Extract the (X, Y) coordinate from the center of the cell holding the provided text.  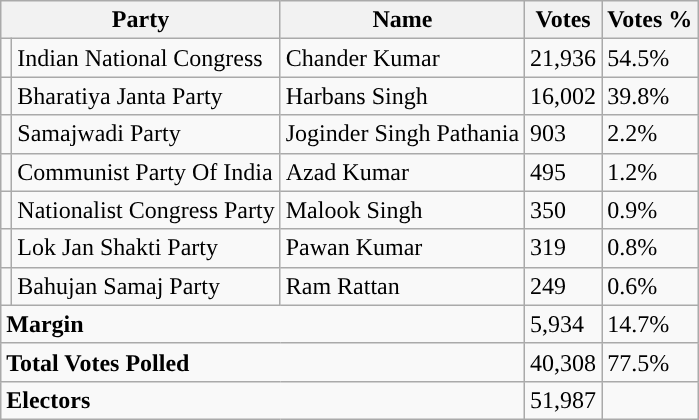
21,936 (564, 58)
Samajwadi Party (146, 134)
Azad Kumar (402, 172)
Votes (564, 20)
Electors (263, 400)
40,308 (564, 362)
Bharatiya Janta Party (146, 96)
0.8% (650, 248)
Party (140, 20)
249 (564, 286)
Malook Singh (402, 210)
Bahujan Samaj Party (146, 286)
495 (564, 172)
Indian National Congress (146, 58)
Chander Kumar (402, 58)
0.6% (650, 286)
Harbans Singh (402, 96)
Communist Party Of India (146, 172)
Total Votes Polled (263, 362)
Ram Rattan (402, 286)
14.7% (650, 324)
16,002 (564, 96)
Votes % (650, 20)
Pawan Kumar (402, 248)
350 (564, 210)
Name (402, 20)
Margin (263, 324)
5,934 (564, 324)
77.5% (650, 362)
51,987 (564, 400)
0.9% (650, 210)
54.5% (650, 58)
Joginder Singh Pathania (402, 134)
903 (564, 134)
Lok Jan Shakti Party (146, 248)
2.2% (650, 134)
319 (564, 248)
39.8% (650, 96)
Nationalist Congress Party (146, 210)
1.2% (650, 172)
